Find where the given text appears and provide that cell's center as [X, Y] coordinate. 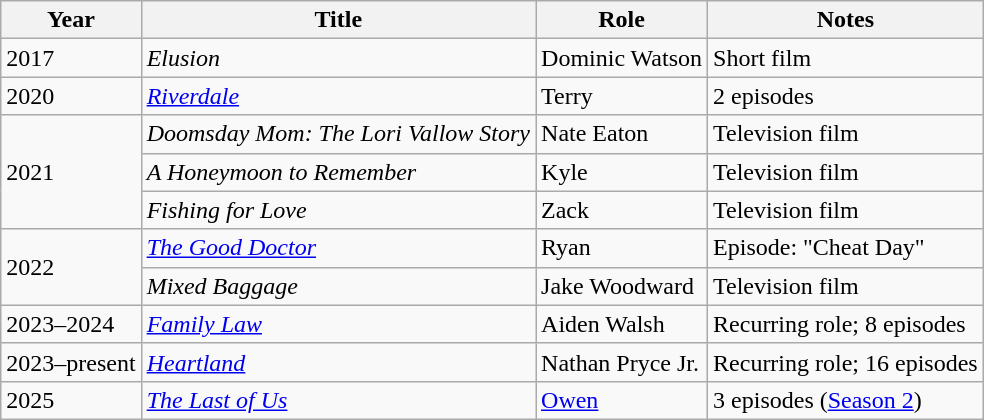
Aiden Walsh [622, 324]
2025 [71, 400]
Short film [846, 58]
Mixed Baggage [338, 286]
3 episodes (Season 2) [846, 400]
Year [71, 20]
Ryan [622, 248]
The Good Doctor [338, 248]
Riverdale [338, 96]
Nathan Pryce Jr. [622, 362]
Notes [846, 20]
Role [622, 20]
Heartland [338, 362]
2023–2024 [71, 324]
Title [338, 20]
2020 [71, 96]
Kyle [622, 172]
Zack [622, 210]
2022 [71, 267]
Recurring role; 8 episodes [846, 324]
Fishing for Love [338, 210]
Family Law [338, 324]
Nate Eaton [622, 134]
Episode: "Cheat Day" [846, 248]
2023–present [71, 362]
The Last of Us [338, 400]
Terry [622, 96]
2017 [71, 58]
Elusion [338, 58]
Owen [622, 400]
Doomsday Mom: The Lori Vallow Story [338, 134]
Dominic Watson [622, 58]
Recurring role; 16 episodes [846, 362]
2 episodes [846, 96]
Jake Woodward [622, 286]
2021 [71, 172]
A Honeymoon to Remember [338, 172]
